Return the (x, y) coordinate for the center point of the cell that contains the specified text.  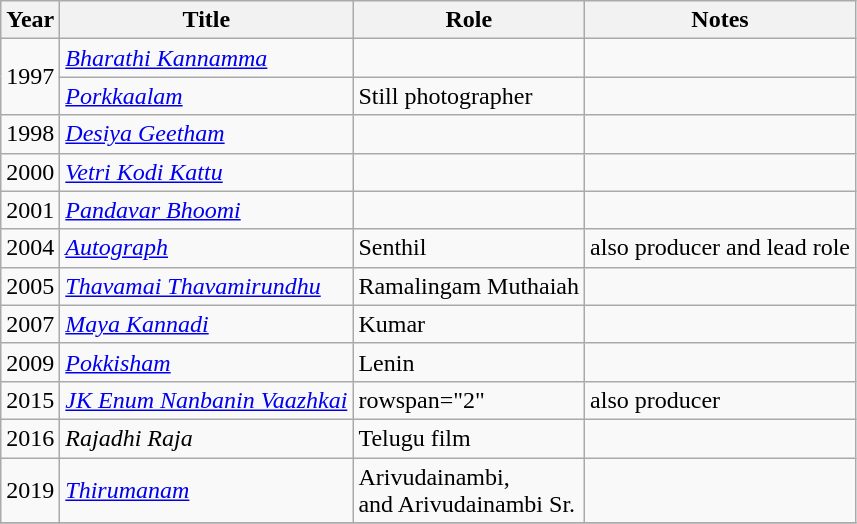
Porkkaalam (206, 96)
Bharathi Kannamma (206, 58)
Pokkisham (206, 362)
Still photographer (469, 96)
Year (30, 20)
rowspan="2" (469, 400)
Autograph (206, 248)
2005 (30, 286)
2007 (30, 324)
1998 (30, 134)
Telugu film (469, 438)
2001 (30, 210)
Pandavar Bhoomi (206, 210)
Kumar (469, 324)
also producer and lead role (720, 248)
2004 (30, 248)
JK Enum Nanbanin Vaazhkai (206, 400)
Arivudainambi, and Arivudainambi Sr. (469, 490)
1997 (30, 77)
2015 (30, 400)
Vetri Kodi Kattu (206, 172)
Ramalingam Muthaiah (469, 286)
Notes (720, 20)
2016 (30, 438)
Desiya Geetham (206, 134)
Maya Kannadi (206, 324)
Senthil (469, 248)
Title (206, 20)
2000 (30, 172)
Thirumanam (206, 490)
also producer (720, 400)
2009 (30, 362)
Thavamai Thavamirundhu (206, 286)
Rajadhi Raja (206, 438)
Lenin (469, 362)
Role (469, 20)
2019 (30, 490)
